Search for the cell housing the specified text and yield its (x, y) center coordinate. 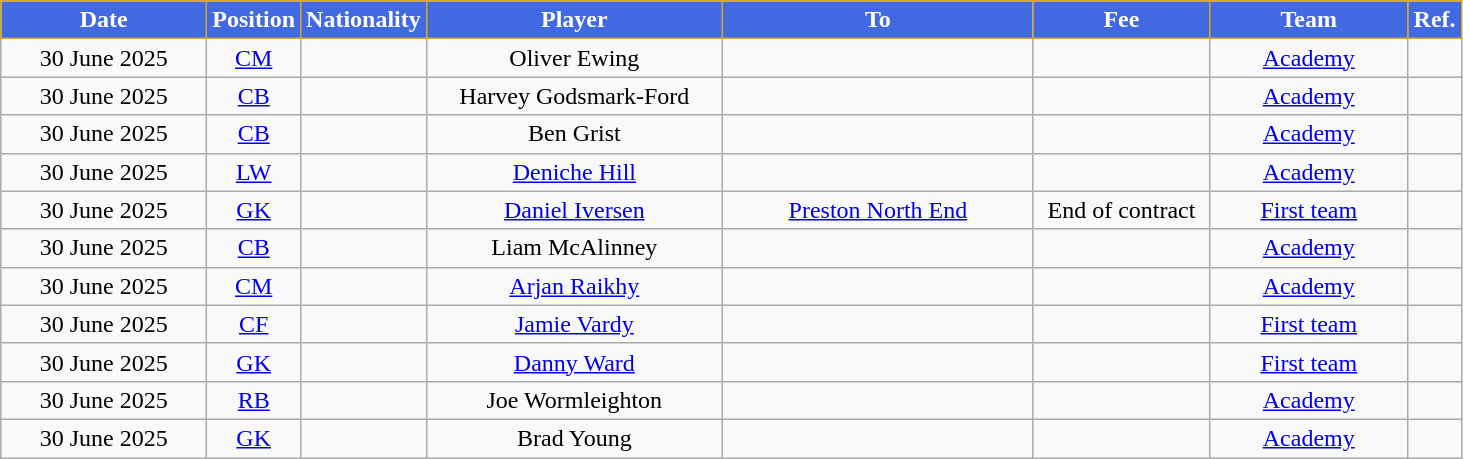
Ref. (1434, 20)
Date (104, 20)
Oliver Ewing (574, 58)
End of contract (1121, 210)
Joe Wormleighton (574, 400)
Brad Young (574, 438)
Harvey Godsmark-Ford (574, 96)
Daniel Iversen (574, 210)
Fee (1121, 20)
Preston North End (878, 210)
RB (254, 400)
Deniche Hill (574, 172)
Ben Grist (574, 134)
Liam McAlinney (574, 248)
LW (254, 172)
Position (254, 20)
To (878, 20)
CF (254, 324)
Nationality (364, 20)
Team (1308, 20)
Danny Ward (574, 362)
Arjan Raikhy (574, 286)
Player (574, 20)
Jamie Vardy (574, 324)
